Capture the cell that displays the provided text and extract its (x, y) central coordinate. 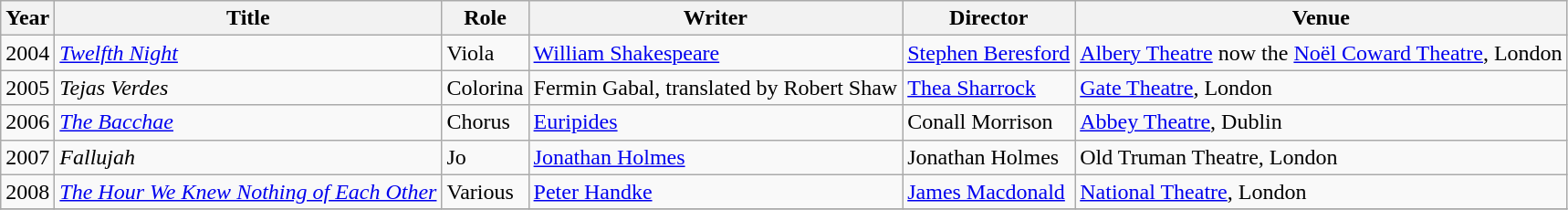
Various (486, 192)
National Theatre, London (1322, 192)
The Bacchae (248, 122)
Role (486, 18)
Chorus (486, 122)
William Shakespeare (716, 53)
Peter Handke (716, 192)
The Hour We Knew Nothing of Each Other (248, 192)
2005 (27, 88)
2008 (27, 192)
Venue (1322, 18)
Gate Theatre, London (1322, 88)
Stephen Beresford (989, 53)
Jo (486, 157)
Abbey Theatre, Dublin (1322, 122)
Fallujah (248, 157)
Euripides (716, 122)
Year (27, 18)
Viola (486, 53)
Albery Theatre now the Noël Coward Theatre, London (1322, 53)
Writer (716, 18)
Conall Morrison (989, 122)
2004 (27, 53)
Tejas Verdes (248, 88)
Title (248, 18)
2007 (27, 157)
Fermin Gabal, translated by Robert Shaw (716, 88)
Director (989, 18)
Colorina (486, 88)
2006 (27, 122)
Old Truman Theatre, London (1322, 157)
Thea Sharrock (989, 88)
Twelfth Night (248, 53)
James Macdonald (989, 192)
